Identify which cell holds the provided text, then report its [X, Y] central coordinate. 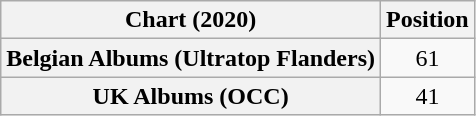
Chart (2020) [191, 20]
UK Albums (OCC) [191, 96]
Belgian Albums (Ultratop Flanders) [191, 58]
61 [428, 58]
41 [428, 96]
Position [428, 20]
